Scan for the cell matching the given text and deliver its (x, y) coordinate at center. 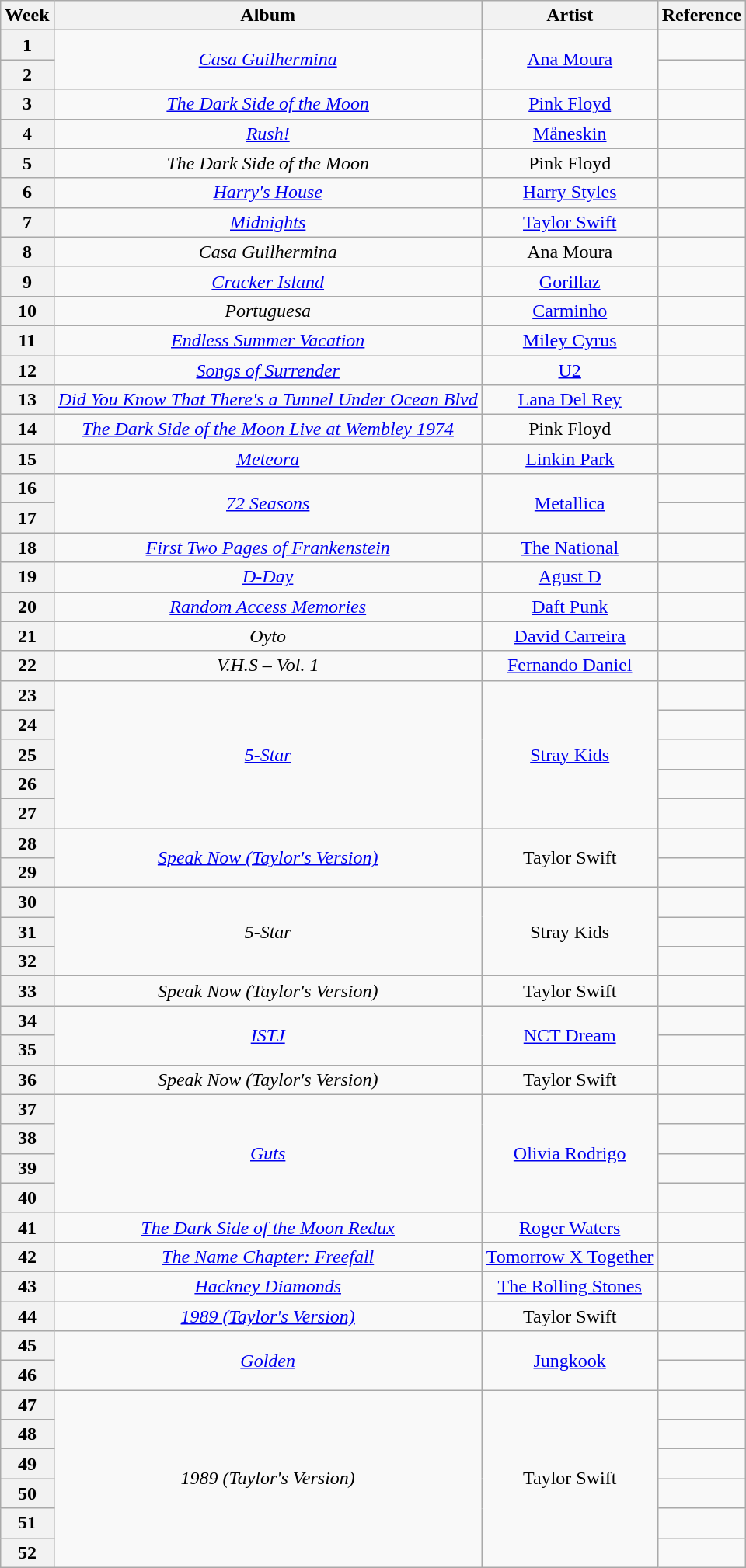
5 (27, 163)
Songs of Surrender (267, 370)
44 (27, 1316)
40 (27, 1198)
15 (27, 459)
Random Access Memories (267, 607)
V.H.S – Vol. 1 (267, 666)
8 (27, 252)
32 (27, 961)
29 (27, 873)
52 (27, 1552)
1 (27, 45)
14 (27, 429)
Did You Know That There's a Tunnel Under Ocean Blvd (267, 400)
13 (27, 400)
Artist (570, 16)
Portuguesa (267, 311)
Fernando Daniel (570, 666)
First Two Pages of Frankenstein (267, 548)
27 (27, 813)
Linkin Park (570, 459)
6 (27, 193)
10 (27, 311)
45 (27, 1346)
7 (27, 222)
Reference (701, 16)
Tomorrow X Together (570, 1257)
Rush! (267, 134)
51 (27, 1523)
The Rolling Stones (570, 1286)
Cracker Island (267, 281)
50 (27, 1493)
41 (27, 1227)
Midnights (267, 222)
2 (27, 75)
36 (27, 1080)
31 (27, 932)
42 (27, 1257)
30 (27, 902)
D-Day (267, 577)
3 (27, 104)
The Dark Side of the Moon Live at Wembley 1974 (267, 429)
46 (27, 1375)
U2 (570, 370)
Endless Summer Vacation (267, 340)
47 (27, 1405)
The Dark Side of the Moon Redux (267, 1227)
24 (27, 725)
16 (27, 488)
22 (27, 666)
Metallica (570, 503)
12 (27, 370)
28 (27, 843)
Harry's House (267, 193)
43 (27, 1286)
34 (27, 1020)
Jungkook (570, 1361)
Gorillaz (570, 281)
ISTJ (267, 1035)
Måneskin (570, 134)
Agust D (570, 577)
23 (27, 695)
Roger Waters (570, 1227)
Meteora (267, 459)
21 (27, 636)
The National (570, 548)
Oyto (267, 636)
Guts (267, 1153)
4 (27, 134)
Week (27, 16)
Hackney Diamonds (267, 1286)
Lana Del Rey (570, 400)
19 (27, 577)
David Carreira (570, 636)
49 (27, 1464)
Olivia Rodrigo (570, 1153)
Carminho (570, 311)
Daft Punk (570, 607)
11 (27, 340)
48 (27, 1434)
37 (27, 1109)
Golden (267, 1361)
Album (267, 16)
Harry Styles (570, 193)
39 (27, 1168)
20 (27, 607)
17 (27, 518)
35 (27, 1050)
18 (27, 548)
NCT Dream (570, 1035)
72 Seasons (267, 503)
38 (27, 1139)
25 (27, 754)
The Name Chapter: Freefall (267, 1257)
Miley Cyrus (570, 340)
9 (27, 281)
26 (27, 784)
33 (27, 991)
